Determine the [X, Y] coordinate at the center of the cell enclosing the given text.  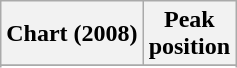
Peakposition [189, 34]
Chart (2008) [72, 34]
